Extract the [X, Y] coordinate from the center of the cell holding the provided text.  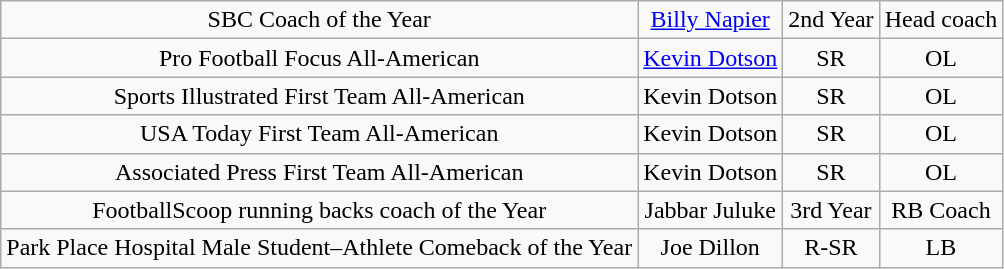
RB Coach [941, 210]
Pro Football Focus All-American [320, 58]
FootballScoop running backs coach of the Year [320, 210]
Head coach [941, 20]
LB [941, 248]
USA Today First Team All-American [320, 134]
2nd Year [831, 20]
Jabbar Juluke [710, 210]
Sports Illustrated First Team All-American [320, 96]
SBC Coach of the Year [320, 20]
Billy Napier [710, 20]
3rd Year [831, 210]
Associated Press First Team All-American [320, 172]
Joe Dillon [710, 248]
Park Place Hospital Male Student–Athlete Comeback of the Year [320, 248]
R-SR [831, 248]
